Scan for the cell matching the given text and deliver its [X, Y] coordinate at center. 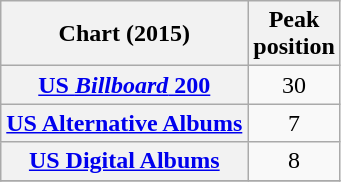
7 [294, 123]
Peakposition [294, 34]
US Alternative Albums [124, 123]
Chart (2015) [124, 34]
US Digital Albums [124, 161]
8 [294, 161]
30 [294, 85]
US Billboard 200 [124, 85]
